From the cell containing the given text, extract its center point as [x, y] coordinate. 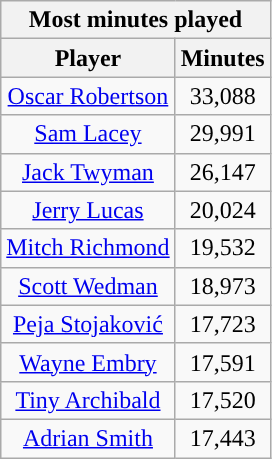
20,024 [222, 210]
Minutes [222, 58]
Oscar Robertson [88, 96]
17,520 [222, 400]
17,591 [222, 362]
Jerry Lucas [88, 210]
Sam Lacey [88, 134]
Mitch Richmond [88, 248]
33,088 [222, 96]
Most minutes played [136, 20]
29,991 [222, 134]
Peja Stojaković [88, 324]
17,443 [222, 438]
Wayne Embry [88, 362]
19,532 [222, 248]
18,973 [222, 286]
Player [88, 58]
17,723 [222, 324]
Tiny Archibald [88, 400]
Jack Twyman [88, 172]
Scott Wedman [88, 286]
26,147 [222, 172]
Adrian Smith [88, 438]
